Return [X, Y] of the center of cell containing provided text 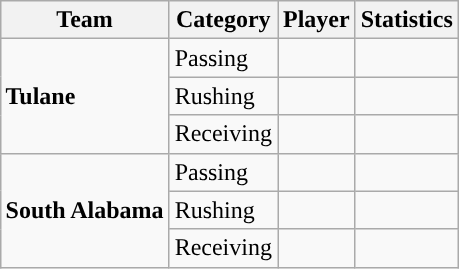
Player [317, 20]
Tulane [84, 96]
Category [223, 20]
South Alabama [84, 210]
Statistics [406, 20]
Team [84, 20]
